Search for the cell housing the specified text and yield its (x, y) center coordinate. 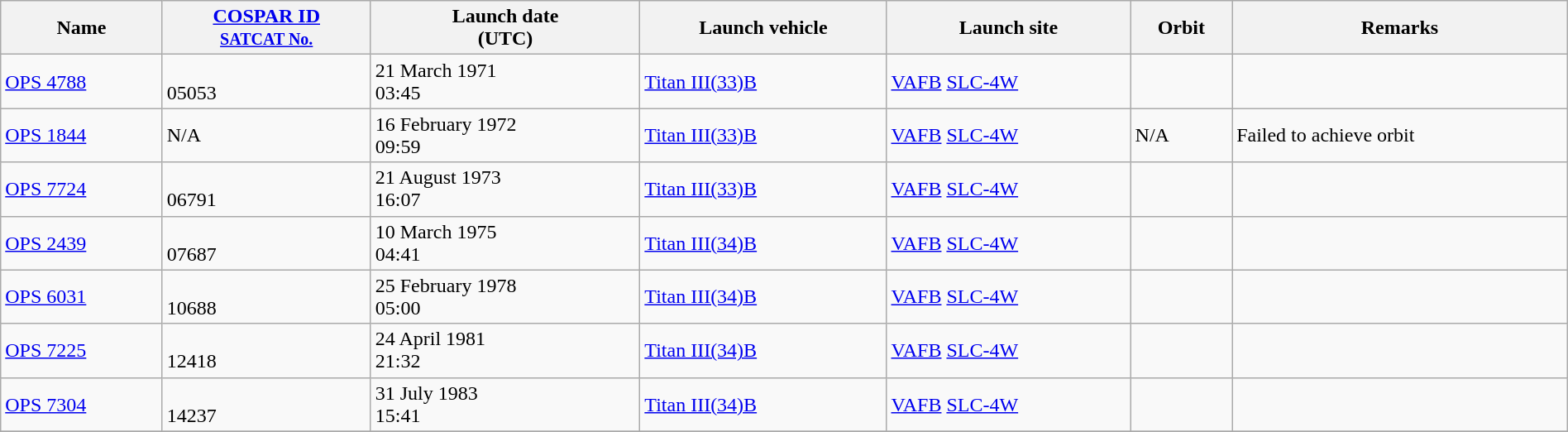
OPS 1844 (81, 136)
16 February 197209:59 (505, 136)
10688 (266, 296)
25 February 197805:00 (505, 296)
Name (81, 28)
10 March 197504:41 (505, 243)
14237 (266, 404)
05053 (266, 81)
OPS 2439 (81, 243)
24 April 198121:32 (505, 351)
OPS 6031 (81, 296)
Remarks (1400, 28)
06791 (266, 189)
31 July 198315:41 (505, 404)
Launch date(UTC) (505, 28)
OPS 7225 (81, 351)
OPS 7304 (81, 404)
21 March 197103:45 (505, 81)
OPS 4788 (81, 81)
Launch vehicle (763, 28)
21 August 197316:07 (505, 189)
COSPAR IDSATCAT No. (266, 28)
Launch site (1009, 28)
OPS 7724 (81, 189)
07687 (266, 243)
12418 (266, 351)
Orbit (1181, 28)
Failed to achieve orbit (1400, 136)
